From the cell containing the given text, extract its center point as (X, Y) coordinate. 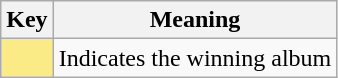
Key (27, 20)
Indicates the winning album (195, 58)
Meaning (195, 20)
